Pinpoint the cell where the given text exists, returning its (x, y) midpoint coordinate. 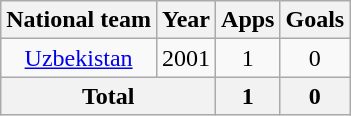
2001 (186, 58)
Total (108, 96)
Apps (248, 20)
Year (186, 20)
Goals (315, 20)
Uzbekistan (79, 58)
National team (79, 20)
